Locate the cell with the specified text and output its [X, Y] center coordinate. 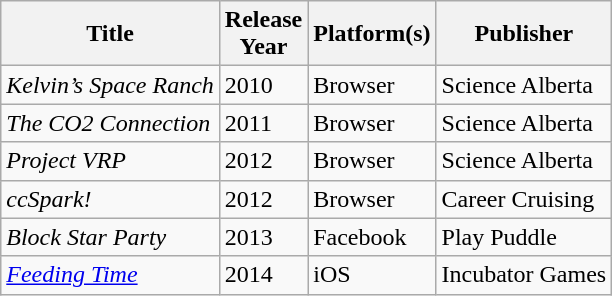
ccSpark! [110, 199]
ReleaseYear [263, 34]
Play Puddle [524, 237]
Feeding Time [110, 275]
2011 [263, 123]
iOS [372, 275]
2013 [263, 237]
Platform(s) [372, 34]
Facebook [372, 237]
2014 [263, 275]
Kelvin’s Space Ranch [110, 85]
Incubator Games [524, 275]
Project VRP [110, 161]
Title [110, 34]
The CO2 Connection [110, 123]
Career Cruising [524, 199]
2010 [263, 85]
Block Star Party [110, 237]
Publisher [524, 34]
